Capture the cell that displays the provided text and extract its [X, Y] central coordinate. 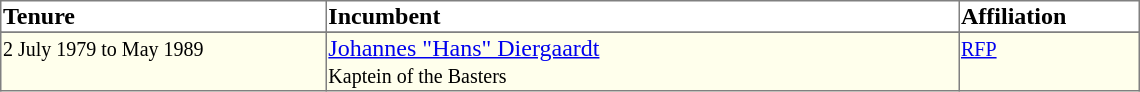
Johannes "Hans" DiergaardtKaptein of the Basters [642, 61]
2 July 1979 to May 1989 [164, 61]
Incumbent [642, 17]
Affiliation [1050, 17]
RFP [1050, 61]
Tenure [164, 17]
